Detect which cell encompasses the target text, then output its (x, y) center coordinate. 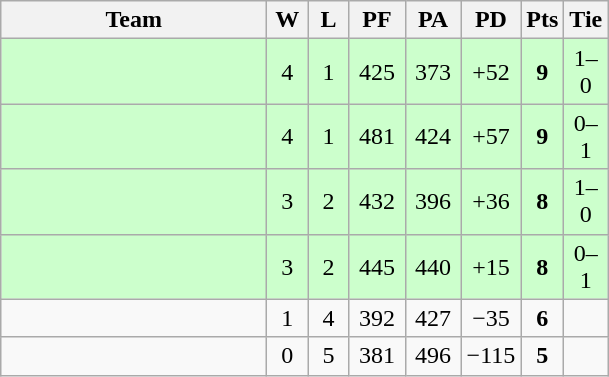
496 (433, 356)
+52 (491, 72)
Pts (542, 20)
−115 (491, 356)
6 (542, 318)
445 (377, 266)
PD (491, 20)
Tie (586, 20)
+15 (491, 266)
−35 (491, 318)
425 (377, 72)
432 (377, 202)
424 (433, 136)
W (288, 20)
392 (377, 318)
381 (377, 356)
+57 (491, 136)
373 (433, 72)
396 (433, 202)
Team (134, 20)
427 (433, 318)
L (328, 20)
481 (377, 136)
PA (433, 20)
+36 (491, 202)
PF (377, 20)
0 (288, 356)
440 (433, 266)
